Determine the [X, Y] coordinate at the center of the cell enclosing the given text.  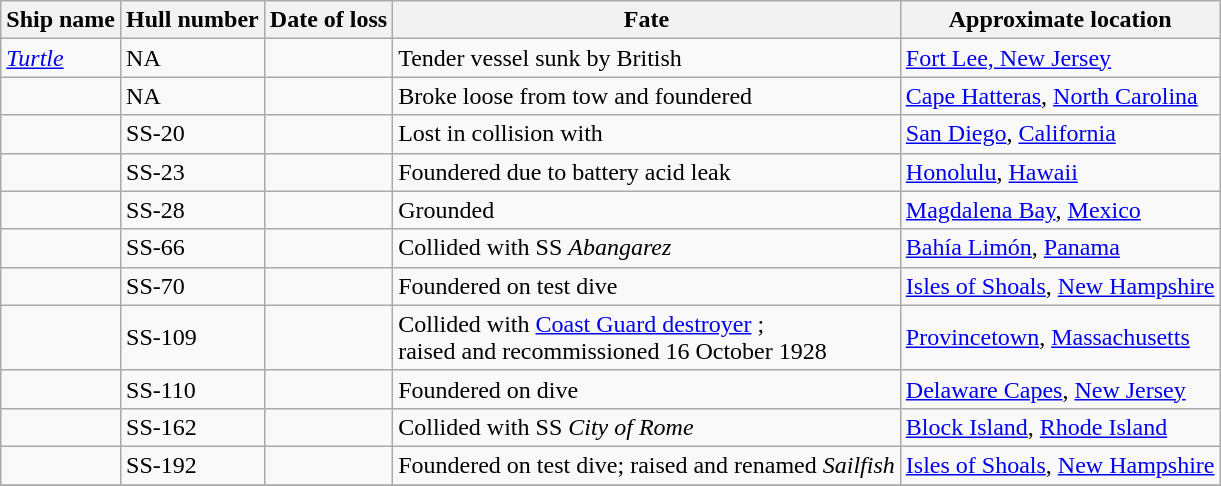
Fort Lee, New Jersey [1060, 58]
Block Island, Rhode Island [1060, 427]
Date of loss [328, 20]
Foundered on test dive; raised and renamed Sailfish [647, 465]
SS-110 [193, 389]
Turtle [61, 58]
Foundered on dive [647, 389]
Bahía Limón, Panama [1060, 248]
Grounded [647, 210]
SS-109 [193, 338]
San Diego, California [1060, 134]
Foundered on test dive [647, 286]
Fate [647, 20]
Honolulu, Hawaii [1060, 172]
Provincetown, Massachusetts [1060, 338]
Lost in collision with [647, 134]
SS-162 [193, 427]
Broke loose from tow and foundered [647, 96]
SS-28 [193, 210]
Collided with SS Abangarez [647, 248]
Foundered due to battery acid leak [647, 172]
SS-192 [193, 465]
SS-70 [193, 286]
Ship name [61, 20]
Collided with SS City of Rome [647, 427]
Approximate location [1060, 20]
Collided with Coast Guard destroyer ;raised and recommissioned 16 October 1928 [647, 338]
Delaware Capes, New Jersey [1060, 389]
SS-66 [193, 248]
SS-20 [193, 134]
Hull number [193, 20]
Tender vessel sunk by British [647, 58]
SS-23 [193, 172]
Magdalena Bay, Mexico [1060, 210]
Cape Hatteras, North Carolina [1060, 96]
